Find where the given text appears and provide that cell's center as [X, Y] coordinate. 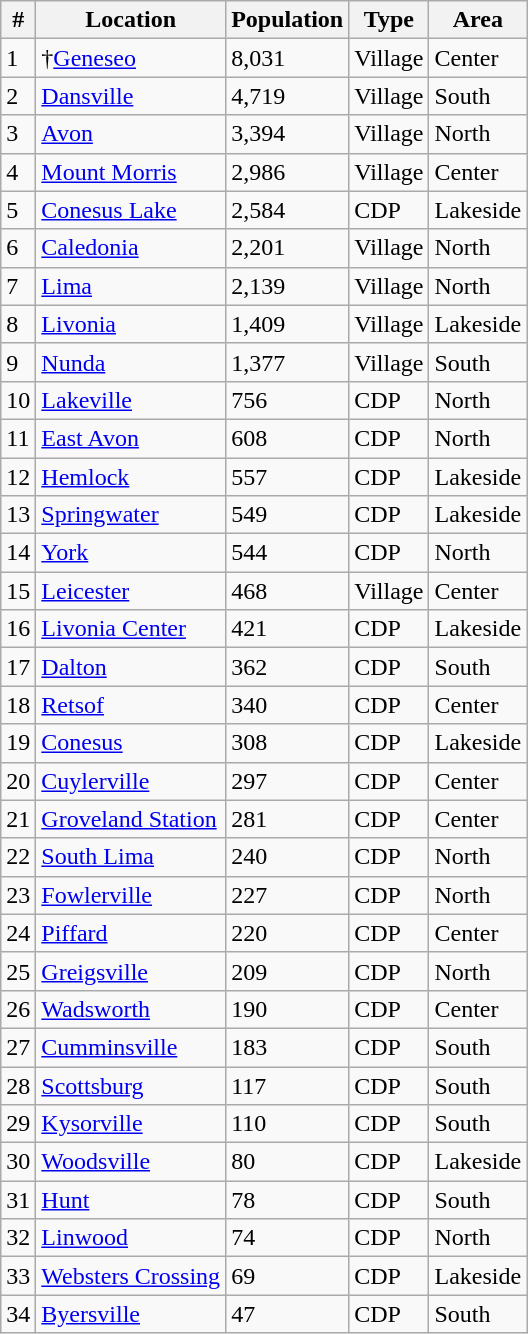
20 [18, 781]
Kysorville [131, 1124]
2 [18, 96]
Area [478, 20]
13 [18, 515]
Hunt [131, 1200]
34 [18, 1314]
3 [18, 134]
Avon [131, 134]
220 [288, 933]
Wadsworth [131, 1009]
30 [18, 1162]
549 [288, 515]
Conesus Lake [131, 210]
†Geneseo [131, 58]
28 [18, 1085]
5 [18, 210]
32 [18, 1238]
240 [288, 857]
4,719 [288, 96]
6 [18, 248]
Greigsville [131, 971]
Location [131, 20]
17 [18, 667]
1,409 [288, 324]
24 [18, 933]
Byersville [131, 1314]
23 [18, 895]
11 [18, 438]
1,377 [288, 362]
308 [288, 743]
8,031 [288, 58]
756 [288, 400]
York [131, 553]
Fowlerville [131, 895]
4 [18, 172]
Population [288, 20]
117 [288, 1085]
Lakeville [131, 400]
Retsof [131, 705]
297 [288, 781]
Lima [131, 286]
Woodsville [131, 1162]
340 [288, 705]
2,201 [288, 248]
468 [288, 591]
25 [18, 971]
110 [288, 1124]
16 [18, 629]
27 [18, 1047]
608 [288, 438]
544 [288, 553]
18 [18, 705]
Cumminsville [131, 1047]
2,584 [288, 210]
Springwater [131, 515]
Mount Morris [131, 172]
78 [288, 1200]
12 [18, 477]
19 [18, 743]
# [18, 20]
362 [288, 667]
Groveland Station [131, 819]
557 [288, 477]
74 [288, 1238]
Piffard [131, 933]
421 [288, 629]
15 [18, 591]
209 [288, 971]
Linwood [131, 1238]
183 [288, 1047]
8 [18, 324]
2,986 [288, 172]
31 [18, 1200]
7 [18, 286]
47 [288, 1314]
Websters Crossing [131, 1276]
Dalton [131, 667]
9 [18, 362]
Cuylerville [131, 781]
Hemlock [131, 477]
22 [18, 857]
29 [18, 1124]
33 [18, 1276]
14 [18, 553]
Livonia [131, 324]
2,139 [288, 286]
26 [18, 1009]
190 [288, 1009]
281 [288, 819]
Leicester [131, 591]
Conesus [131, 743]
Caledonia [131, 248]
East Avon [131, 438]
1 [18, 58]
3,394 [288, 134]
Dansville [131, 96]
227 [288, 895]
South Lima [131, 857]
Type [389, 20]
10 [18, 400]
21 [18, 819]
Livonia Center [131, 629]
Nunda [131, 362]
80 [288, 1162]
Scottsburg [131, 1085]
69 [288, 1276]
